Determine the (x, y) coordinate at the center of the cell enclosing the given text.  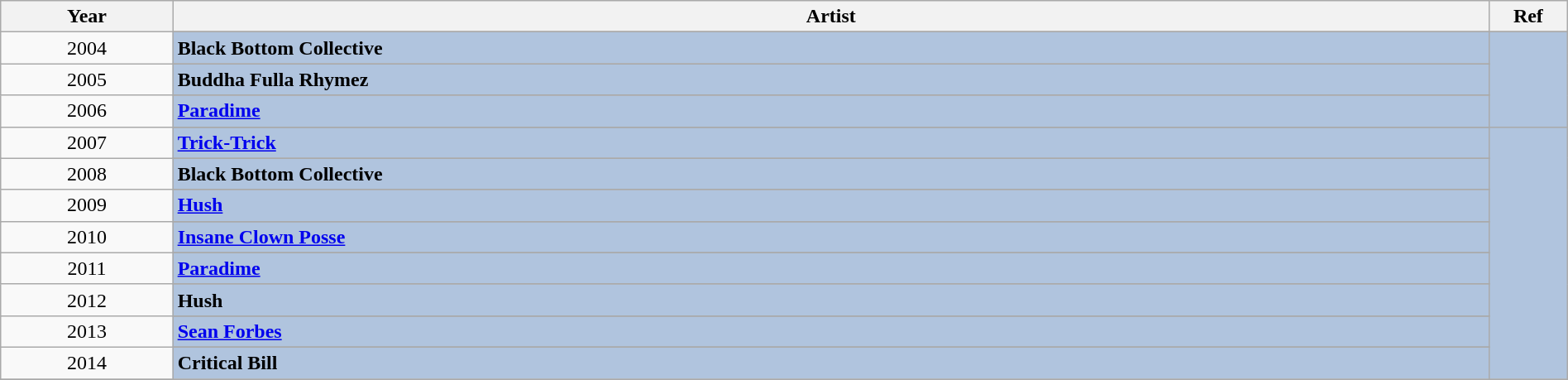
2007 (87, 142)
Critical Bill (830, 363)
Ref (1528, 17)
2010 (87, 237)
2008 (87, 174)
Sean Forbes (830, 331)
2012 (87, 300)
Artist (830, 17)
2005 (87, 79)
2009 (87, 205)
Insane Clown Posse (830, 237)
2004 (87, 48)
2013 (87, 331)
2006 (87, 111)
Buddha Fulla Rhymez (830, 79)
Year (87, 17)
2014 (87, 363)
Trick-Trick (830, 142)
2011 (87, 268)
